For the text-containing cell, return its midpoint in [x, y] coordinate format. 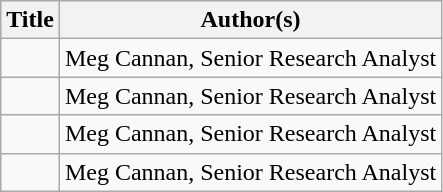
Title [30, 20]
Author(s) [250, 20]
